Determine the [X, Y] coordinate at the center of the cell enclosing the given text.  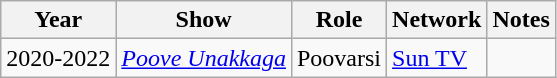
Network [437, 20]
Year [58, 20]
Notes [521, 20]
Show [204, 20]
Poovarsi [338, 58]
Role [338, 20]
Sun TV [437, 58]
2020-2022 [58, 58]
Poove Unakkaga [204, 58]
